Determine the (x, y) coordinate at the center of the cell enclosing the given text.  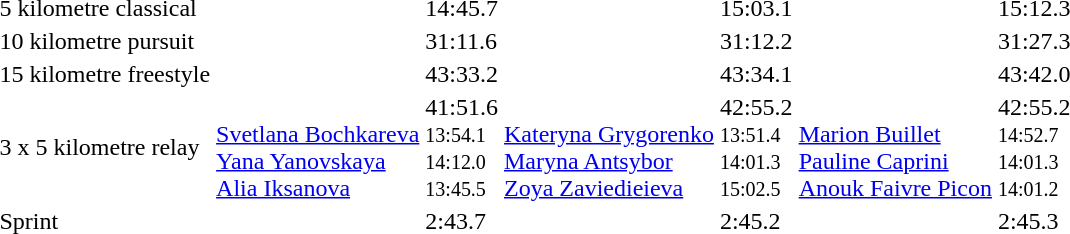
Kateryna GrygorenkoMaryna AntsyborZoya Zaviedieieva (610, 148)
43:33.2 (462, 74)
Marion BuilletPauline CapriniAnouk Faivre Picon (895, 148)
41:51.613:54.114:12.013:45.5 (462, 148)
31:12.2 (756, 41)
43:34.1 (756, 74)
Svetlana BochkarevaYana YanovskayaAlia Iksanova (318, 148)
42:55.213:51.414:01.315:02.5 (756, 148)
31:11.6 (462, 41)
